Identify which cell holds the provided text, then report its (X, Y) central coordinate. 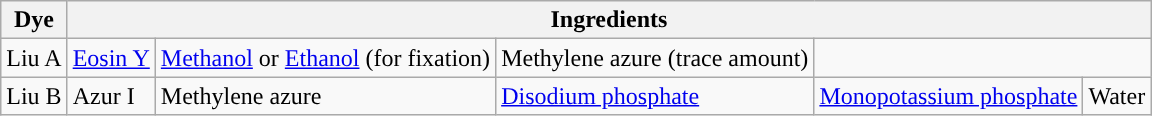
Ingredients (609, 20)
Liu B (34, 96)
Monopotassium phosphate (948, 96)
Water (1117, 96)
Disodium phosphate (655, 96)
Methanol or Ethanol (for fixation) (325, 58)
Dye (34, 20)
Azur I (111, 96)
Methylene azure (trace amount) (655, 58)
Liu A (34, 58)
Eosin Y (111, 58)
Methylene azure (325, 96)
